Locate the cell with the specified text and output its [x, y] center coordinate. 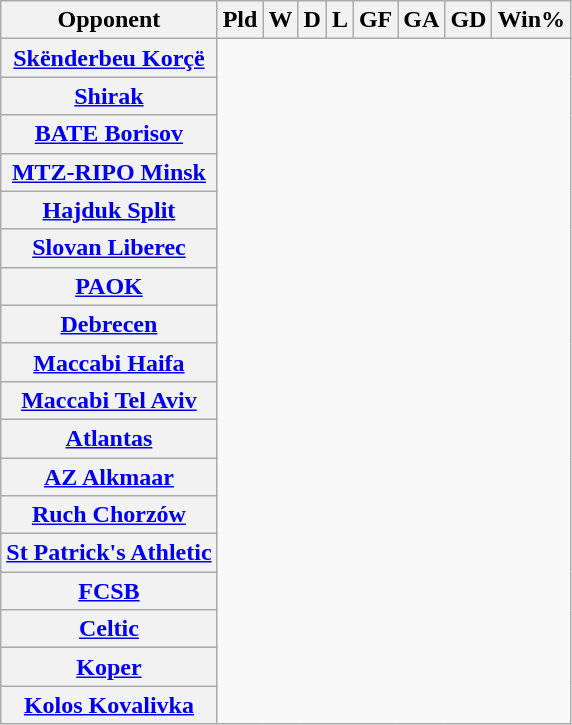
St Patrick's Athletic [109, 553]
Kolos Kovalivka [109, 705]
Skënderbeu Korçë [109, 58]
Ruch Chorzów [109, 515]
Maccabi Haifa [109, 362]
BATE Borisov [109, 134]
Shirak [109, 96]
Celtic [109, 629]
D [312, 20]
Debrecen [109, 324]
FCSB [109, 591]
L [340, 20]
Atlantas [109, 438]
Slovan Liberec [109, 248]
Koper [109, 667]
Win% [532, 20]
Opponent [109, 20]
Pld [240, 20]
GD [468, 20]
W [280, 20]
Hajduk Split [109, 210]
PAOK [109, 286]
GF [375, 20]
Maccabi Tel Aviv [109, 400]
GA [422, 20]
MTZ-RIPO Minsk [109, 172]
AZ Alkmaar [109, 477]
